Find where the given text appears and provide that cell's center as (x, y) coordinate. 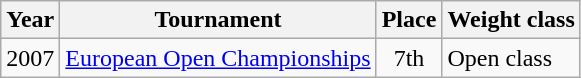
European Open Championships (218, 58)
Tournament (218, 20)
Place (409, 20)
Weight class (511, 20)
2007 (30, 58)
7th (409, 58)
Open class (511, 58)
Year (30, 20)
